Find where the given text appears and provide that cell's center as (X, Y) coordinate. 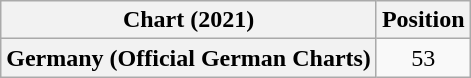
Position (423, 20)
Germany (Official German Charts) (189, 58)
Chart (2021) (189, 20)
53 (423, 58)
